Pinpoint the cell where the given text exists, returning its [X, Y] midpoint coordinate. 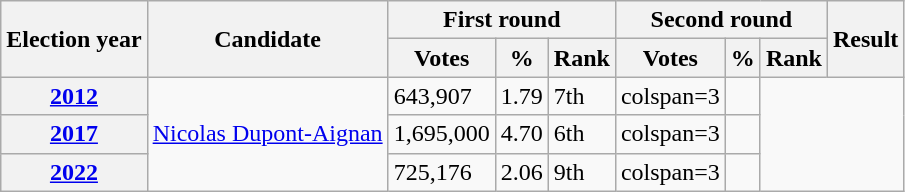
First round [502, 20]
2017 [74, 134]
1.79 [522, 96]
2.06 [522, 172]
725,176 [442, 172]
Election year [74, 39]
7th [582, 96]
Second round [721, 20]
Nicolas Dupont-Aignan [268, 134]
2022 [74, 172]
2012 [74, 96]
Candidate [268, 39]
1,695,000 [442, 134]
643,907 [442, 96]
4.70 [522, 134]
Result [865, 39]
9th [582, 172]
6th [582, 134]
